Locate the cell with the specified text and output its [X, Y] center coordinate. 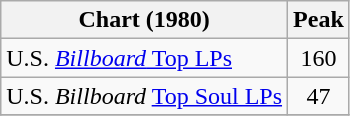
U.S. Billboard Top LPs [144, 58]
Chart (1980) [144, 20]
47 [319, 96]
160 [319, 58]
U.S. Billboard Top Soul LPs [144, 96]
Peak [319, 20]
